Scan for the cell matching the given text and deliver its [x, y] coordinate at center. 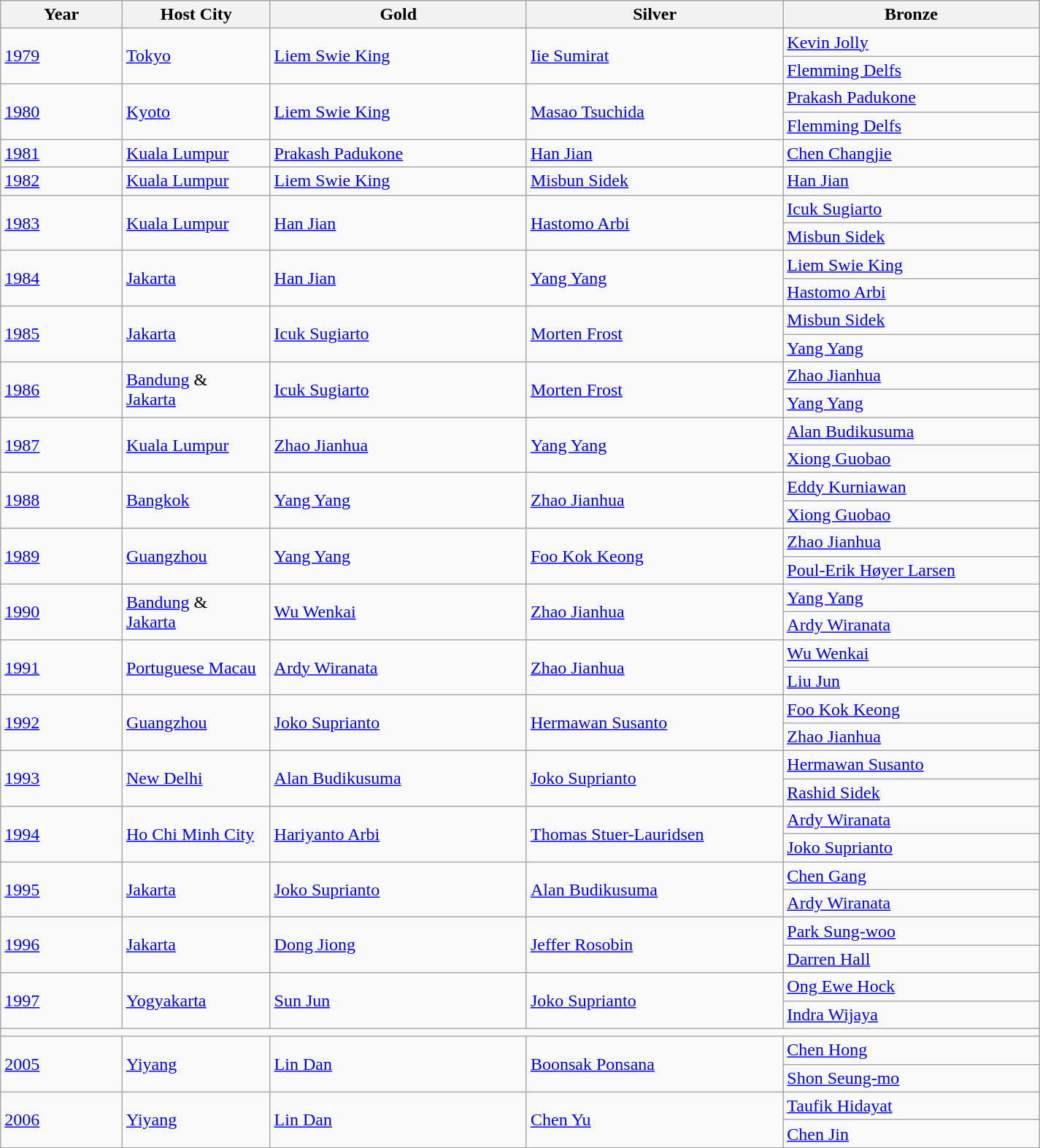
Hariyanto Arbi [398, 834]
Ong Ewe Hock [911, 987]
1986 [61, 390]
Yogyakarta [196, 1001]
1985 [61, 334]
Chen Gang [911, 876]
Masao Tsuchida [654, 112]
1982 [61, 181]
Sun Jun [398, 1001]
1987 [61, 445]
1992 [61, 723]
Boonsak Ponsana [654, 1064]
Portuguese Macau [196, 667]
1995 [61, 890]
Bangkok [196, 501]
Kevin Jolly [911, 42]
Poul-Erik Høyer Larsen [911, 570]
1980 [61, 112]
Jeffer Rosobin [654, 945]
1979 [61, 56]
1991 [61, 667]
1984 [61, 278]
Chen Yu [654, 1120]
Liu Jun [911, 681]
Silver [654, 15]
Iie Sumirat [654, 56]
1983 [61, 223]
1989 [61, 556]
Thomas Stuer-Lauridsen [654, 834]
Chen Jin [911, 1133]
Indra Wijaya [911, 1014]
Year [61, 15]
Kyoto [196, 112]
Park Sung-woo [911, 931]
Eddy Kurniawan [911, 487]
2006 [61, 1120]
Dong Jiong [398, 945]
Host City [196, 15]
1990 [61, 612]
Bronze [911, 15]
Ho Chi Minh City [196, 834]
Rashid Sidek [911, 792]
Chen Changjie [911, 153]
Tokyo [196, 56]
1994 [61, 834]
Darren Hall [911, 959]
New Delhi [196, 778]
Chen Hong [911, 1050]
Taufik Hidayat [911, 1106]
1997 [61, 1001]
2005 [61, 1064]
1996 [61, 945]
Shon Seung-mo [911, 1078]
Gold [398, 15]
1981 [61, 153]
1988 [61, 501]
1993 [61, 778]
